From the cell containing the given text, extract its center point as (X, Y) coordinate. 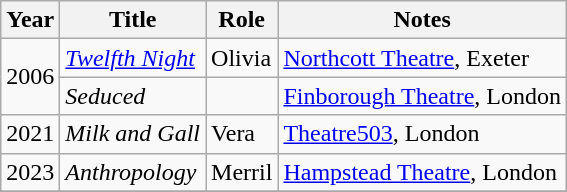
Role (242, 20)
2006 (30, 77)
Seduced (133, 96)
Notes (422, 20)
Anthropology (133, 172)
Title (133, 20)
Vera (242, 134)
Theatre503, London (422, 134)
2021 (30, 134)
Hampstead Theatre, London (422, 172)
Merril (242, 172)
Olivia (242, 58)
2023 (30, 172)
Finborough Theatre, London (422, 96)
Year (30, 20)
Twelfth Night (133, 58)
Milk and Gall (133, 134)
Northcott Theatre, Exeter (422, 58)
